Provide the (X, Y) coordinate of the cell's center where the given text is located.  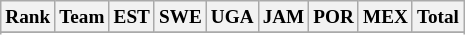
UGA (232, 17)
SWE (180, 17)
POR (334, 17)
MEX (385, 17)
JAM (284, 17)
Rank (28, 17)
Total (438, 17)
Team (82, 17)
EST (132, 17)
